Extract the (X, Y) coordinate from the center of the cell holding the provided text.  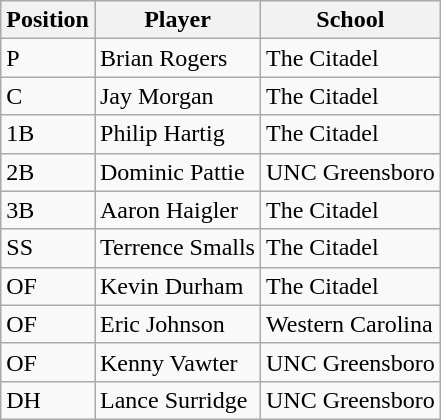
3B (48, 210)
C (48, 96)
Western Carolina (350, 324)
Terrence Smalls (177, 248)
Philip Hartig (177, 134)
DH (48, 400)
Kevin Durham (177, 286)
Aaron Haigler (177, 210)
Kenny Vawter (177, 362)
2B (48, 172)
P (48, 58)
Eric Johnson (177, 324)
Dominic Pattie (177, 172)
Lance Surridge (177, 400)
SS (48, 248)
1B (48, 134)
Position (48, 20)
Jay Morgan (177, 96)
Player (177, 20)
School (350, 20)
Brian Rogers (177, 58)
